Capture the cell that displays the provided text and extract its [X, Y] central coordinate. 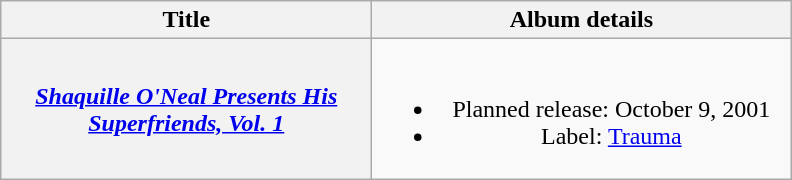
Planned release: October 9, 2001Label: Trauma [582, 109]
Album details [582, 20]
Title [186, 20]
Shaquille O'Neal Presents His Superfriends, Vol. 1 [186, 109]
